Return the [X, Y] coordinate for the center point of the cell that contains the specified text.  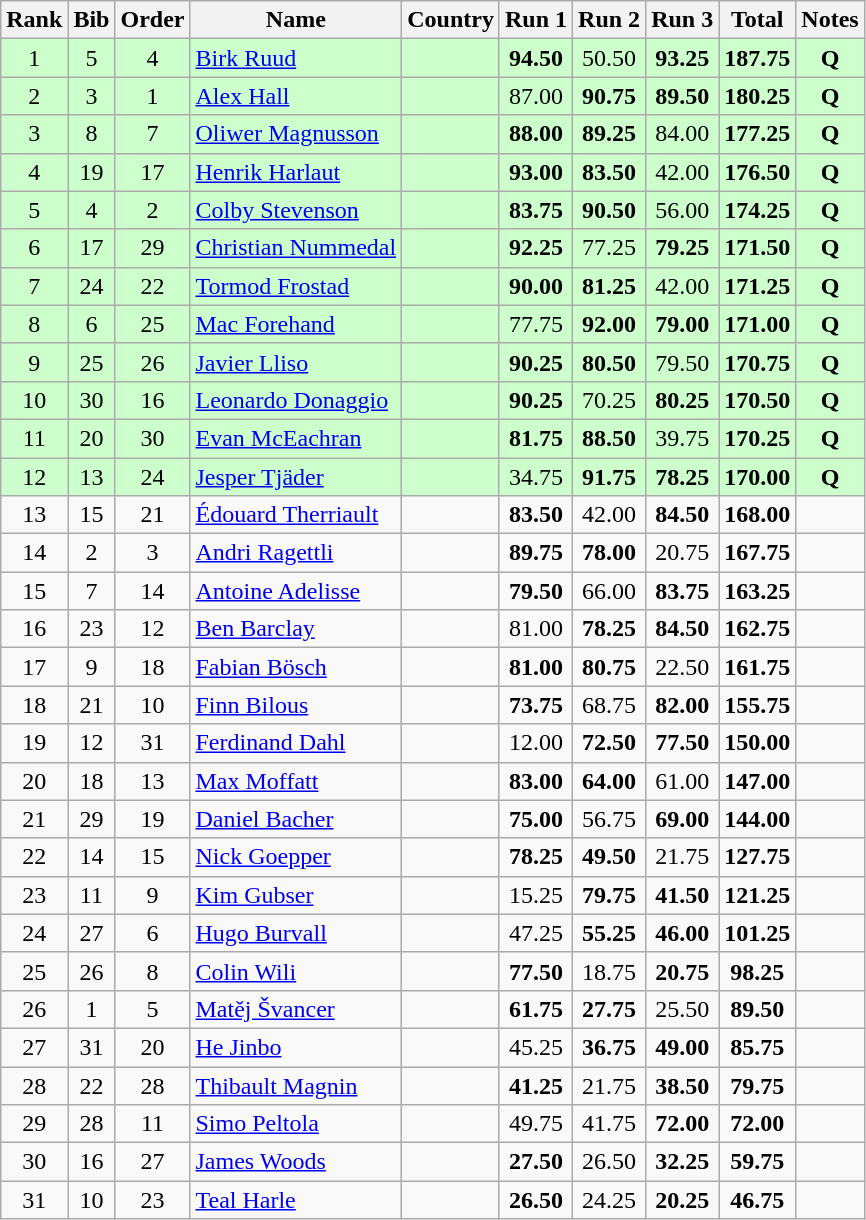
Notes [830, 20]
Colin Wili [296, 971]
20.25 [682, 1200]
Total [758, 20]
147.00 [758, 781]
90.75 [610, 96]
90.00 [536, 286]
49.75 [536, 1124]
45.25 [536, 1047]
81.25 [610, 286]
Name [296, 20]
Fabian Bösch [296, 667]
72.50 [610, 743]
22.50 [682, 667]
Édouard Therriault [296, 515]
61.00 [682, 781]
98.25 [758, 971]
84.00 [682, 134]
27.50 [536, 1162]
170.50 [758, 400]
170.00 [758, 477]
38.50 [682, 1085]
64.00 [610, 781]
93.00 [536, 172]
91.75 [610, 477]
56.00 [682, 210]
25.50 [682, 1009]
Rank [34, 20]
Colby Stevenson [296, 210]
Finn Bilous [296, 705]
Evan McEachran [296, 438]
177.25 [758, 134]
46.00 [682, 933]
163.25 [758, 591]
Simo Peltola [296, 1124]
Run 2 [610, 20]
87.00 [536, 96]
Javier Lliso [296, 362]
Thibault Magnin [296, 1085]
73.75 [536, 705]
Bib [92, 20]
82.00 [682, 705]
83.00 [536, 781]
Tormod Frostad [296, 286]
75.00 [536, 819]
161.75 [758, 667]
89.25 [610, 134]
Run 1 [536, 20]
Antoine Adelisse [296, 591]
49.50 [610, 857]
88.50 [610, 438]
Nick Goepper [296, 857]
80.25 [682, 400]
121.25 [758, 895]
Christian Nummedal [296, 248]
77.25 [610, 248]
Hugo Burvall [296, 933]
81.75 [536, 438]
162.75 [758, 629]
144.00 [758, 819]
Kim Gubser [296, 895]
49.00 [682, 1047]
Country [451, 20]
41.75 [610, 1124]
93.25 [682, 58]
15.25 [536, 895]
101.25 [758, 933]
176.50 [758, 172]
41.50 [682, 895]
Ben Barclay [296, 629]
Run 3 [682, 20]
24.25 [610, 1200]
Teal Harle [296, 1200]
170.75 [758, 362]
61.75 [536, 1009]
Jesper Tjäder [296, 477]
47.25 [536, 933]
80.75 [610, 667]
68.75 [610, 705]
55.25 [610, 933]
Birk Ruud [296, 58]
39.75 [682, 438]
171.25 [758, 286]
Max Moffatt [296, 781]
Leonardo Donaggio [296, 400]
79.25 [682, 248]
92.25 [536, 248]
Oliwer Magnusson [296, 134]
170.25 [758, 438]
Henrik Harlaut [296, 172]
66.00 [610, 591]
James Woods [296, 1162]
78.00 [610, 553]
187.75 [758, 58]
90.50 [610, 210]
Matěj Švancer [296, 1009]
46.75 [758, 1200]
Ferdinand Dahl [296, 743]
79.00 [682, 324]
168.00 [758, 515]
80.50 [610, 362]
174.25 [758, 210]
41.25 [536, 1085]
88.00 [536, 134]
150.00 [758, 743]
18.75 [610, 971]
34.75 [536, 477]
94.50 [536, 58]
32.25 [682, 1162]
56.75 [610, 819]
Daniel Bacher [296, 819]
89.75 [536, 553]
69.00 [682, 819]
127.75 [758, 857]
Order [152, 20]
85.75 [758, 1047]
12.00 [536, 743]
He Jinbo [296, 1047]
92.00 [610, 324]
70.25 [610, 400]
77.75 [536, 324]
171.00 [758, 324]
167.75 [758, 553]
59.75 [758, 1162]
180.25 [758, 96]
171.50 [758, 248]
155.75 [758, 705]
Alex Hall [296, 96]
Mac Forehand [296, 324]
36.75 [610, 1047]
50.50 [610, 58]
Andri Ragettli [296, 553]
27.75 [610, 1009]
